For the text-containing cell, return its midpoint in (x, y) coordinate format. 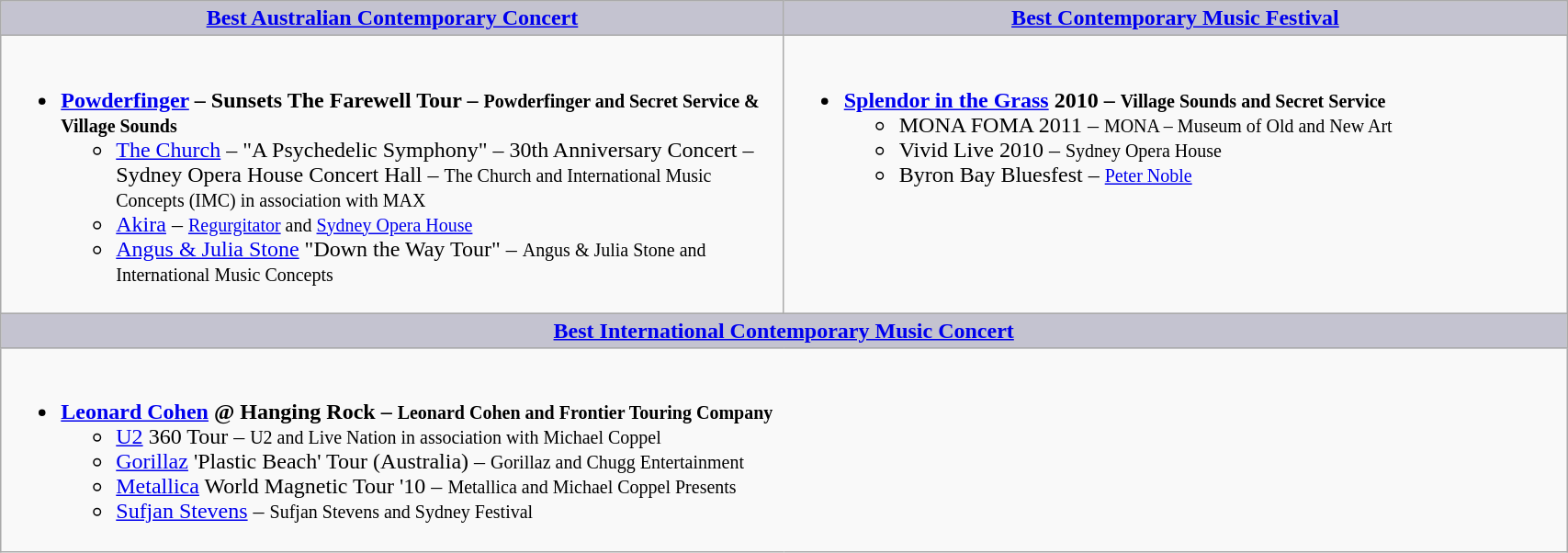
Best Contemporary Music Festival (1175, 18)
Best Australian Contemporary Concert (392, 18)
Best International Contemporary Music Concert (784, 331)
